Output the [x, y] coordinate of the center of the cell containing the given text.  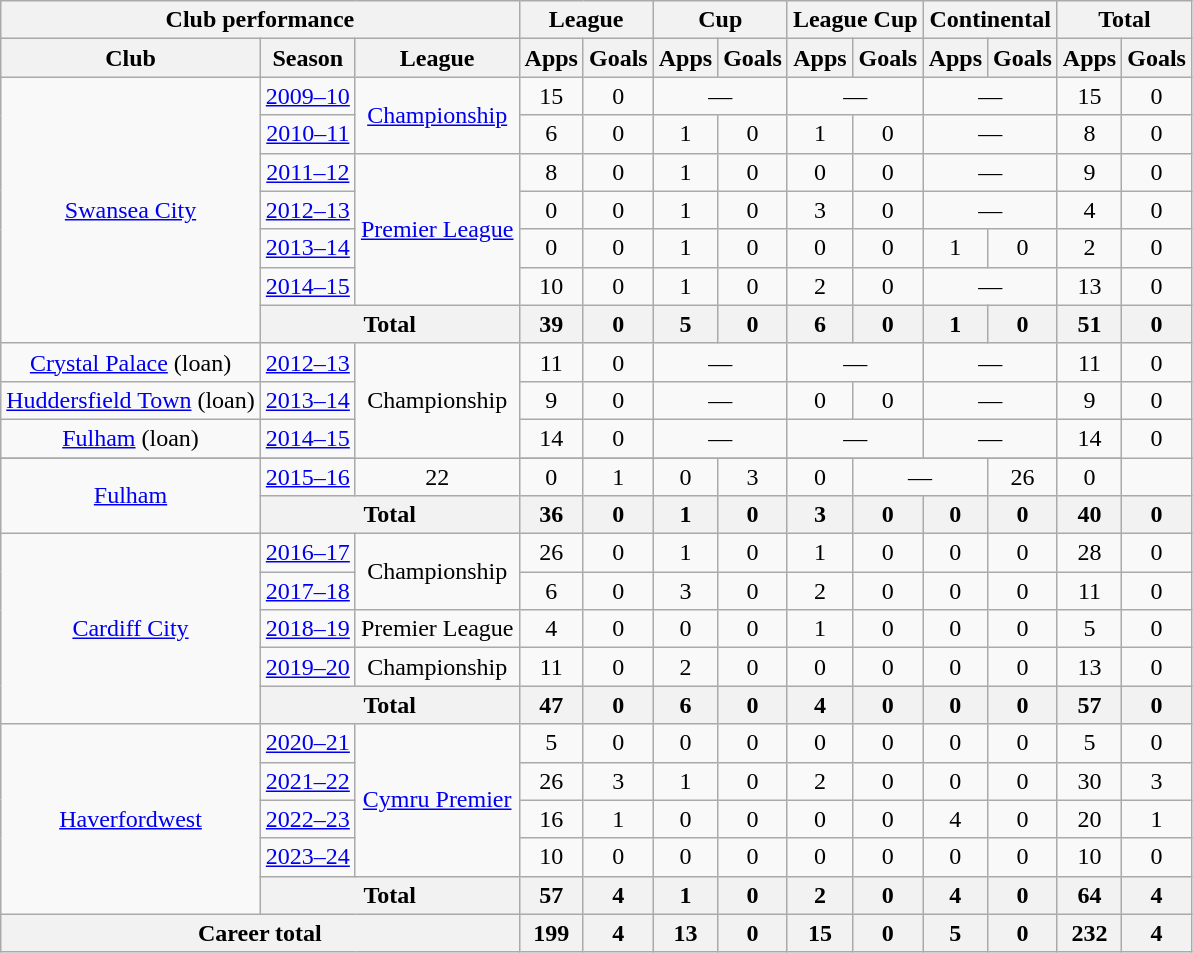
40 [1089, 515]
2019–20 [308, 667]
47 [551, 705]
39 [551, 324]
Cardiff City [131, 629]
League Cup [855, 20]
2020–21 [308, 743]
36 [551, 515]
Cup [720, 20]
Club [131, 58]
51 [1089, 324]
2010–11 [308, 134]
2016–17 [308, 553]
Huddersfield Town (loan) [131, 400]
Fulham [131, 496]
199 [551, 933]
22 [437, 477]
30 [1089, 781]
Club performance [260, 20]
Cymru Premier [437, 800]
2023–24 [308, 857]
2015–16 [308, 477]
2009–10 [308, 96]
Swansea City [131, 210]
64 [1089, 895]
Continental [990, 20]
Haverfordwest [131, 819]
2017–18 [308, 591]
20 [1089, 819]
16 [551, 819]
2011–12 [308, 172]
2018–19 [308, 629]
Fulham (loan) [131, 438]
232 [1089, 933]
2022–23 [308, 819]
Season [308, 58]
Crystal Palace (loan) [131, 362]
2021–22 [308, 781]
28 [1089, 553]
Career total [260, 933]
